From the cell containing the given text, extract its center point as (X, Y) coordinate. 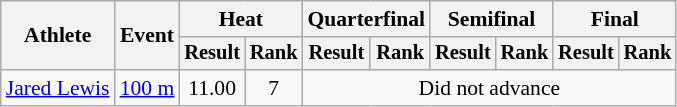
Quarterfinal (366, 19)
Did not advance (489, 88)
Jared Lewis (58, 88)
Event (148, 36)
7 (274, 88)
Semifinal (492, 19)
11.00 (212, 88)
Athlete (58, 36)
Heat (240, 19)
100 m (148, 88)
Final (614, 19)
